Search for the cell housing the specified text and yield its [X, Y] center coordinate. 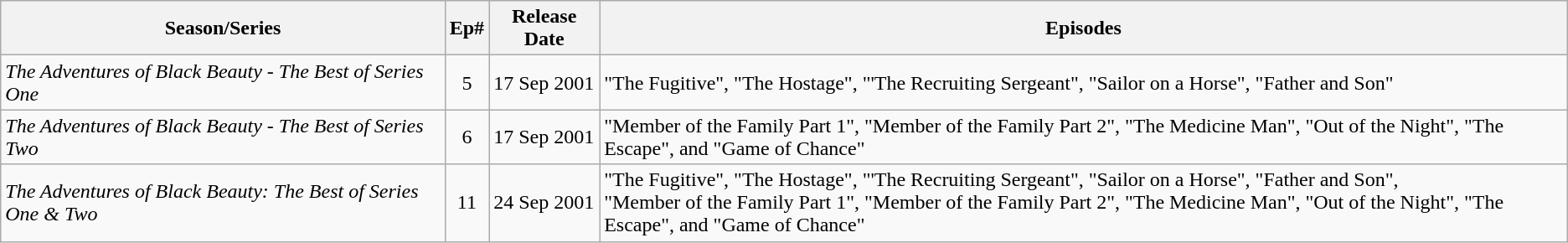
"The Fugitive", "The Hostage", "'The Recruiting Sergeant", "Sailor on a Horse", "Father and Son" [1084, 82]
The Adventures of Black Beauty: The Best of Series One & Two [223, 203]
Ep# [467, 28]
"Member of the Family Part 1", "Member of the Family Part 2", "The Medicine Man", "Out of the Night", "The Escape", and "Game of Chance" [1084, 137]
The Adventures of Black Beauty - The Best of Series Two [223, 137]
5 [467, 82]
11 [467, 203]
6 [467, 137]
Season/Series [223, 28]
Episodes [1084, 28]
The Adventures of Black Beauty - The Best of Series One [223, 82]
24 Sep 2001 [544, 203]
Release Date [544, 28]
